Find where the given text appears and provide that cell's center as [X, Y] coordinate. 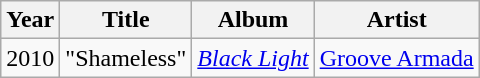
Year [30, 20]
2010 [30, 58]
Title [126, 20]
"Shameless" [126, 58]
Black Light [253, 58]
Album [253, 20]
Groove Armada [396, 58]
Artist [396, 20]
